Identify which cell holds the provided text, then report its [X, Y] central coordinate. 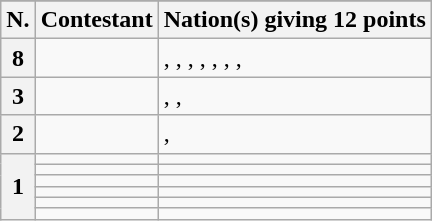
3 [18, 96]
, [294, 134]
, , , , , , , [294, 58]
N. [18, 20]
, , [294, 96]
Contestant [96, 20]
Nation(s) giving 12 points [294, 20]
1 [18, 186]
8 [18, 58]
2 [18, 134]
